Find where the given text appears and provide that cell's center as [X, Y] coordinate. 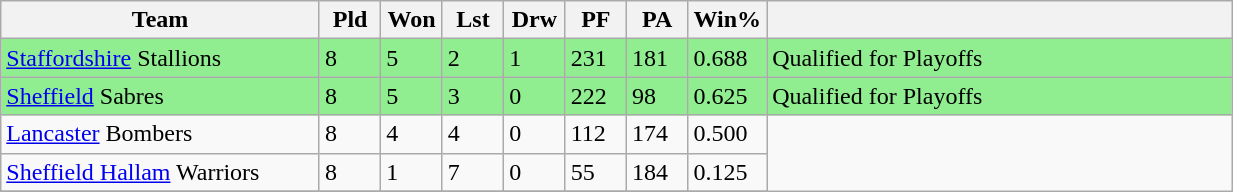
Team [160, 20]
Sheffield Sabres [160, 96]
112 [596, 134]
0.625 [728, 96]
184 [658, 172]
Win% [728, 20]
98 [658, 96]
55 [596, 172]
Sheffield Hallam Warriors [160, 172]
181 [658, 58]
174 [658, 134]
PF [596, 20]
0.500 [728, 134]
0.688 [728, 58]
Won [412, 20]
Lst [472, 20]
7 [472, 172]
Pld [350, 20]
Staffordshire Stallions [160, 58]
3 [472, 96]
Lancaster Bombers [160, 134]
0.125 [728, 172]
231 [596, 58]
2 [472, 58]
PA [658, 20]
Drw [534, 20]
222 [596, 96]
